From the cell containing the given text, extract its center point as [X, Y] coordinate. 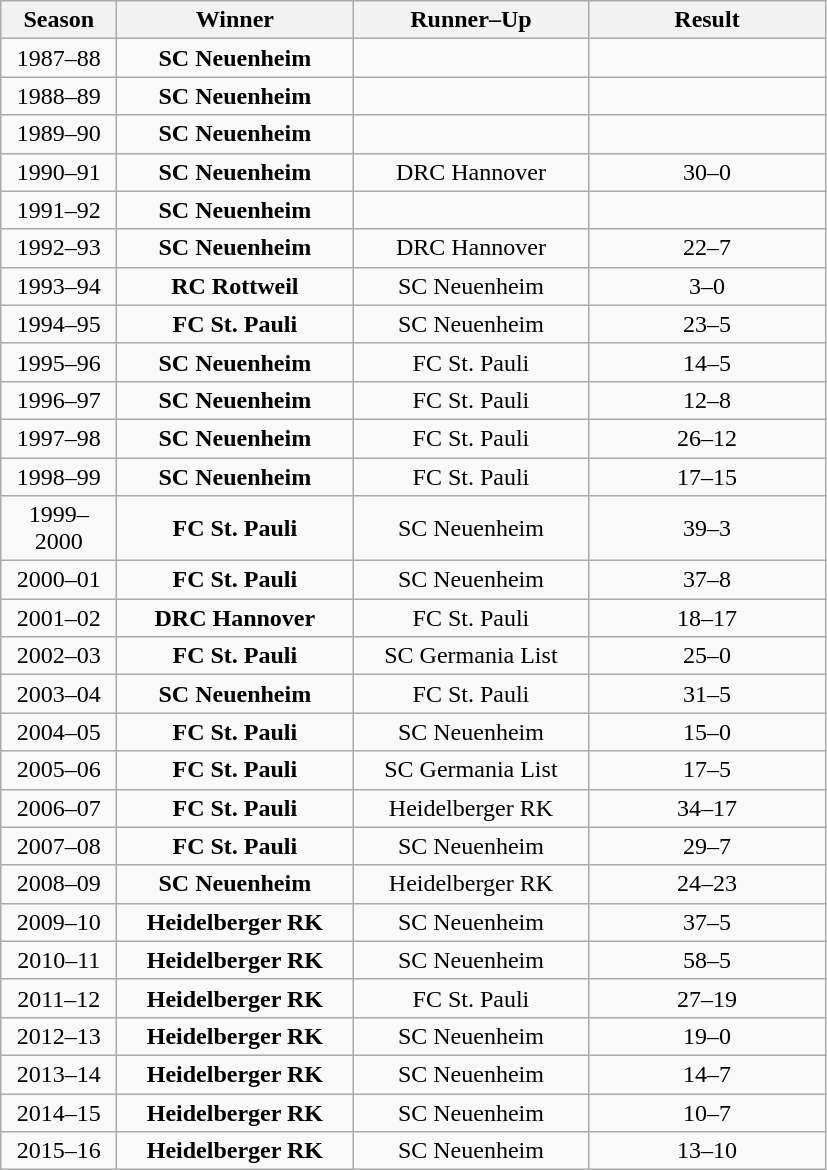
1987–88 [59, 58]
1991–92 [59, 210]
Runner–Up [471, 20]
2008–09 [59, 884]
1988–89 [59, 96]
58–5 [707, 960]
2015–16 [59, 1151]
1999–2000 [59, 528]
30–0 [707, 172]
27–19 [707, 998]
1996–97 [59, 400]
14–7 [707, 1074]
14–5 [707, 362]
1995–96 [59, 362]
24–23 [707, 884]
2010–11 [59, 960]
39–3 [707, 528]
1990–91 [59, 172]
12–8 [707, 400]
29–7 [707, 846]
Season [59, 20]
1998–99 [59, 477]
22–7 [707, 248]
2013–14 [59, 1074]
13–10 [707, 1151]
RC Rottweil [235, 286]
2007–08 [59, 846]
Result [707, 20]
17–5 [707, 770]
2005–06 [59, 770]
1994–95 [59, 324]
2002–03 [59, 656]
2001–02 [59, 618]
19–0 [707, 1036]
Winner [235, 20]
26–12 [707, 438]
17–15 [707, 477]
1992–93 [59, 248]
2014–15 [59, 1113]
2009–10 [59, 922]
2000–01 [59, 580]
34–17 [707, 808]
10–7 [707, 1113]
37–8 [707, 580]
15–0 [707, 732]
1989–90 [59, 134]
31–5 [707, 694]
18–17 [707, 618]
3–0 [707, 286]
2006–07 [59, 808]
2004–05 [59, 732]
23–5 [707, 324]
25–0 [707, 656]
2011–12 [59, 998]
1997–98 [59, 438]
2003–04 [59, 694]
2012–13 [59, 1036]
37–5 [707, 922]
1993–94 [59, 286]
